For the text-containing cell, return its midpoint in (X, Y) coordinate format. 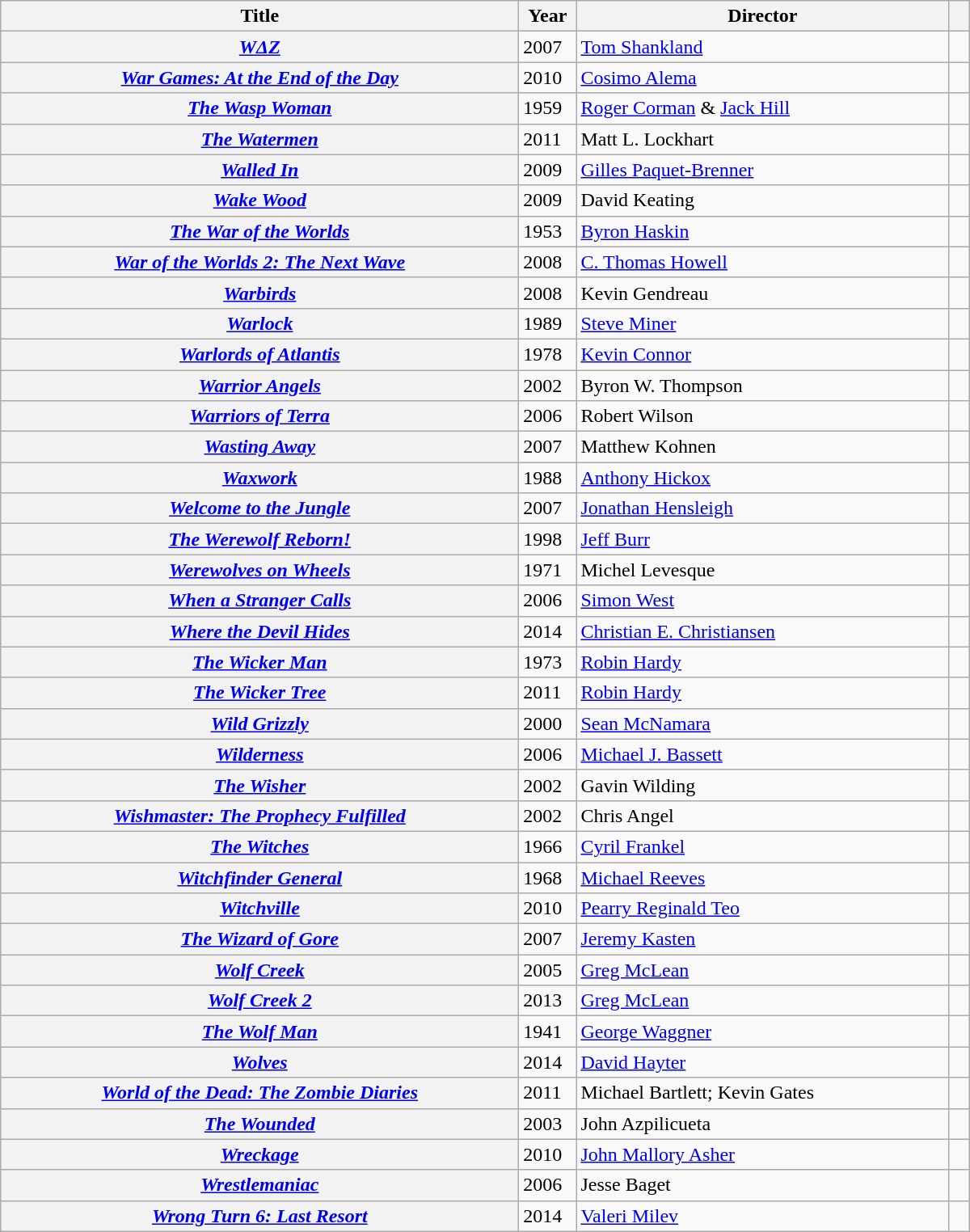
Kevin Connor (763, 354)
Roger Corman & Jack Hill (763, 108)
1973 (548, 662)
Wrong Turn 6: Last Resort (260, 1216)
Matt L. Lockhart (763, 139)
Year (548, 16)
The Watermen (260, 139)
Michael J. Bassett (763, 754)
Jeff Burr (763, 539)
1989 (548, 323)
1968 (548, 877)
Where the Devil Hides (260, 631)
2003 (548, 1124)
Michael Bartlett; Kevin Gates (763, 1093)
Cosimo Alema (763, 78)
Michel Levesque (763, 570)
Witchfinder General (260, 877)
Valeri Milev (763, 1216)
George Waggner (763, 1032)
1966 (548, 846)
1971 (548, 570)
John Mallory Asher (763, 1154)
The War of the Worlds (260, 231)
Steve Miner (763, 323)
Warrior Angels (260, 386)
The Wicker Tree (260, 693)
Jesse Baget (763, 1185)
Cyril Frankel (763, 846)
Wishmaster: The Prophecy Fulfilled (260, 816)
2013 (548, 1001)
WΔZ (260, 47)
1978 (548, 354)
Wolves (260, 1062)
Wolf Creek (260, 970)
The Wicker Man (260, 662)
Byron Haskin (763, 231)
War Games: At the End of the Day (260, 78)
Walled In (260, 170)
Wreckage (260, 1154)
Wilderness (260, 754)
David Keating (763, 200)
Warriors of Terra (260, 416)
Director (763, 16)
The Werewolf Reborn! (260, 539)
Welcome to the Jungle (260, 508)
The Witches (260, 846)
Warlock (260, 323)
Waxwork (260, 478)
Jeremy Kasten (763, 939)
Tom Shankland (763, 47)
Wrestlemaniac (260, 1185)
Chris Angel (763, 816)
The Wasp Woman (260, 108)
1998 (548, 539)
The Wolf Man (260, 1032)
1988 (548, 478)
1953 (548, 231)
Wasting Away (260, 447)
2005 (548, 970)
Wake Wood (260, 200)
Gilles Paquet-Brenner (763, 170)
The Wizard of Gore (260, 939)
Kevin Gendreau (763, 293)
Christian E. Christiansen (763, 631)
John Azpilicueta (763, 1124)
Warlords of Atlantis (260, 354)
Werewolves on Wheels (260, 570)
War of the Worlds 2: The Next Wave (260, 262)
Jonathan Hensleigh (763, 508)
Matthew Kohnen (763, 447)
Title (260, 16)
Wild Grizzly (260, 724)
1941 (548, 1032)
World of the Dead: The Zombie Diaries (260, 1093)
2000 (548, 724)
David Hayter (763, 1062)
The Wounded (260, 1124)
The Wisher (260, 785)
Warbirds (260, 293)
Wolf Creek 2 (260, 1001)
Byron W. Thompson (763, 386)
1959 (548, 108)
Anthony Hickox (763, 478)
Michael Reeves (763, 877)
Witchville (260, 909)
Simon West (763, 601)
Sean McNamara (763, 724)
Gavin Wilding (763, 785)
When a Stranger Calls (260, 601)
Pearry Reginald Teo (763, 909)
Robert Wilson (763, 416)
C. Thomas Howell (763, 262)
